Search for the cell housing the specified text and yield its [X, Y] center coordinate. 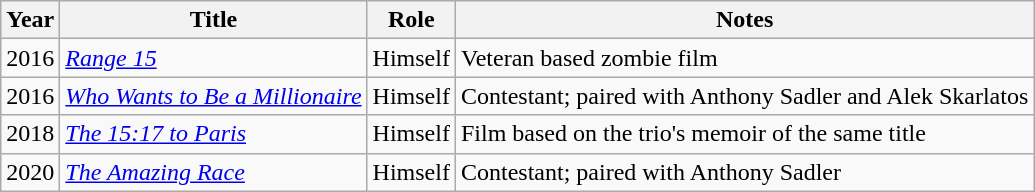
Year [30, 20]
Who Wants to Be a Millionaire [214, 96]
2020 [30, 172]
Film based on the trio's memoir of the same title [744, 134]
The Amazing Race [214, 172]
Contestant; paired with Anthony Sadler and Alek Skarlatos [744, 96]
The 15:17 to Paris [214, 134]
Role [411, 20]
2018 [30, 134]
Veteran based zombie film [744, 58]
Range 15 [214, 58]
Contestant; paired with Anthony Sadler [744, 172]
Title [214, 20]
Notes [744, 20]
